Return [x, y] of the center of cell containing provided text 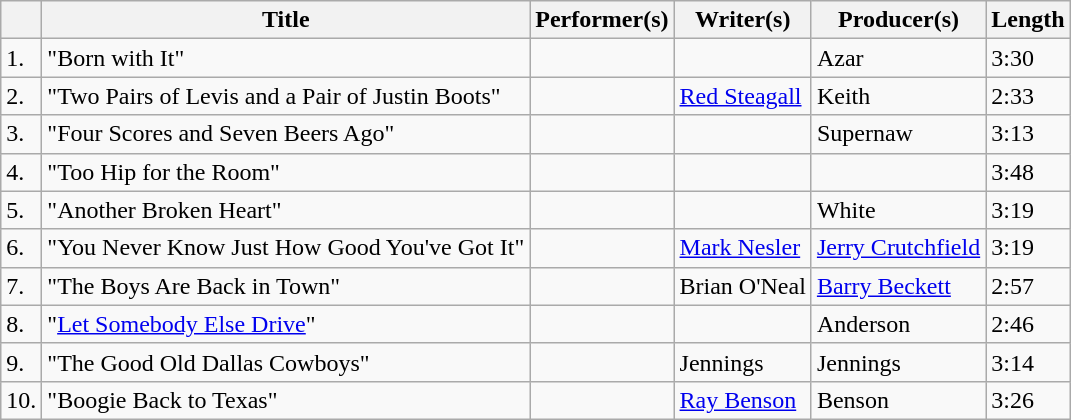
"Born with It" [286, 58]
Supernaw [898, 134]
Brian O'Neal [742, 286]
2:57 [1028, 286]
3:30 [1028, 58]
3:14 [1028, 362]
Mark Nesler [742, 248]
6. [22, 248]
Producer(s) [898, 20]
"Two Pairs of Levis and a Pair of Justin Boots" [286, 96]
Performer(s) [602, 20]
2:46 [1028, 324]
Keith [898, 96]
10. [22, 400]
"Another Broken Heart" [286, 210]
2:33 [1028, 96]
Length [1028, 20]
Benson [898, 400]
8. [22, 324]
Title [286, 20]
9. [22, 362]
3:26 [1028, 400]
White [898, 210]
3. [22, 134]
Red Steagall [742, 96]
"Let Somebody Else Drive" [286, 324]
"Too Hip for the Room" [286, 172]
Writer(s) [742, 20]
Ray Benson [742, 400]
"The Good Old Dallas Cowboys" [286, 362]
3:13 [1028, 134]
Jerry Crutchfield [898, 248]
4. [22, 172]
"Boogie Back to Texas" [286, 400]
"You Never Know Just How Good You've Got It" [286, 248]
"Four Scores and Seven Beers Ago" [286, 134]
"The Boys Are Back in Town" [286, 286]
7. [22, 286]
2. [22, 96]
3:48 [1028, 172]
Anderson [898, 324]
1. [22, 58]
5. [22, 210]
Azar [898, 58]
Barry Beckett [898, 286]
